Scan for the cell matching the given text and deliver its (x, y) coordinate at center. 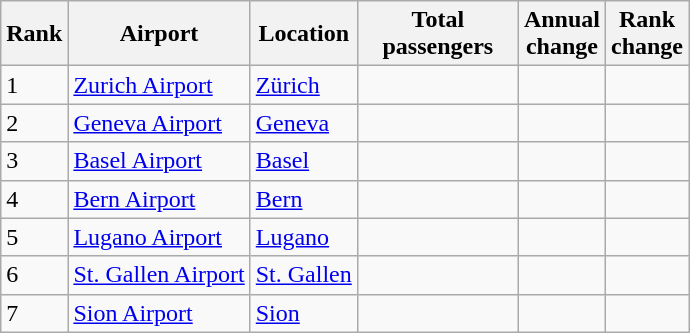
Location (304, 34)
St. Gallen (304, 275)
2 (34, 123)
Basel Airport (159, 161)
Sion Airport (159, 313)
6 (34, 275)
Zurich Airport (159, 85)
3 (34, 161)
Lugano Airport (159, 237)
Zürich (304, 85)
Geneva Airport (159, 123)
St. Gallen Airport (159, 275)
Sion (304, 313)
5 (34, 237)
Lugano (304, 237)
Geneva (304, 123)
1 (34, 85)
Rankchange (646, 34)
Basel (304, 161)
Rank (34, 34)
Totalpassengers (438, 34)
Bern (304, 199)
7 (34, 313)
Annualchange (562, 34)
4 (34, 199)
Bern Airport (159, 199)
Airport (159, 34)
